Locate the cell with the specified text and output its [x, y] center coordinate. 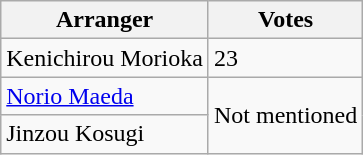
Votes [285, 20]
23 [285, 58]
Not mentioned [285, 115]
Jinzou Kosugi [105, 134]
Arranger [105, 20]
Norio Maeda [105, 96]
Kenichirou Morioka [105, 58]
